Return (x, y) of the center of cell containing provided text 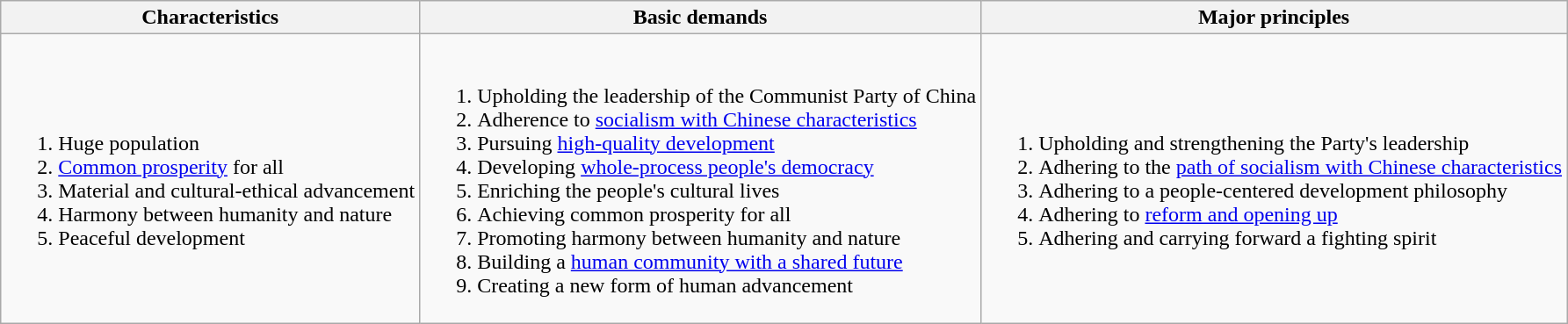
Huge populationCommon prosperity for allMaterial and cultural-ethical advancementHarmony between humanity and naturePeaceful development (211, 179)
Major principles (1274, 18)
Characteristics (211, 18)
Basic demands (701, 18)
